Search for the cell housing the specified text and yield its [X, Y] center coordinate. 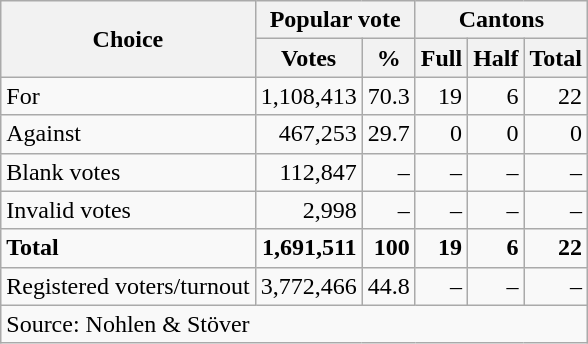
3,772,466 [308, 286]
Choice [128, 39]
100 [388, 248]
Votes [308, 58]
Against [128, 134]
For [128, 96]
467,253 [308, 134]
44.8 [388, 286]
% [388, 58]
1,108,413 [308, 96]
29.7 [388, 134]
Invalid votes [128, 210]
Registered voters/turnout [128, 286]
Half [496, 58]
Popular vote [335, 20]
1,691,511 [308, 248]
Blank votes [128, 172]
Source: Nohlen & Stöver [294, 324]
Cantons [501, 20]
2,998 [308, 210]
Full [441, 58]
70.3 [388, 96]
112,847 [308, 172]
